Provide the [X, Y] coordinate of the cell's center where the given text is located.  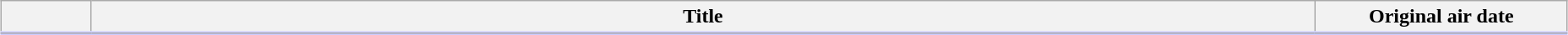
Title [703, 17]
Original air date [1441, 17]
